Find where the given text appears and provide that cell's center as (X, Y) coordinate. 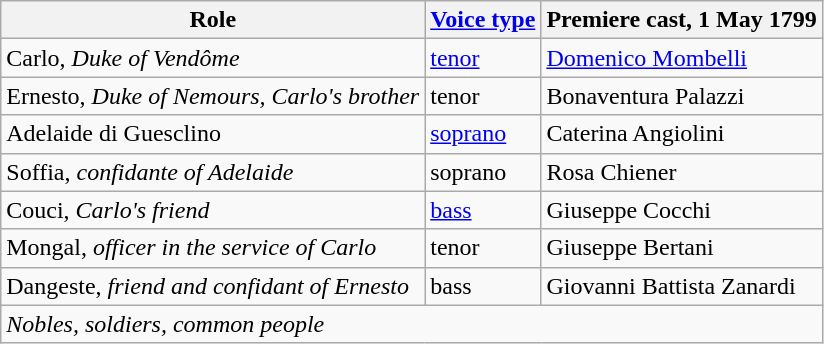
Rosa Chiener (682, 172)
Mongal, officer in the service of Carlo (213, 248)
Giovanni Battista Zanardi (682, 286)
Nobles, soldiers, common people (412, 324)
Caterina Angiolini (682, 134)
Dangeste, friend and confidant of Ernesto (213, 286)
Voice type (483, 20)
Couci, Carlo's friend (213, 210)
Soffia, confidante of Adelaide (213, 172)
Ernesto, Duke of Nemours, Carlo's brother (213, 96)
Bonaventura Palazzi (682, 96)
Giuseppe Bertani (682, 248)
Domenico Mombelli (682, 58)
Role (213, 20)
Premiere cast, 1 May 1799 (682, 20)
Adelaide di Guesclino (213, 134)
Carlo, Duke of Vendôme (213, 58)
Giuseppe Cocchi (682, 210)
